Pinpoint the cell where the given text exists, returning its [X, Y] midpoint coordinate. 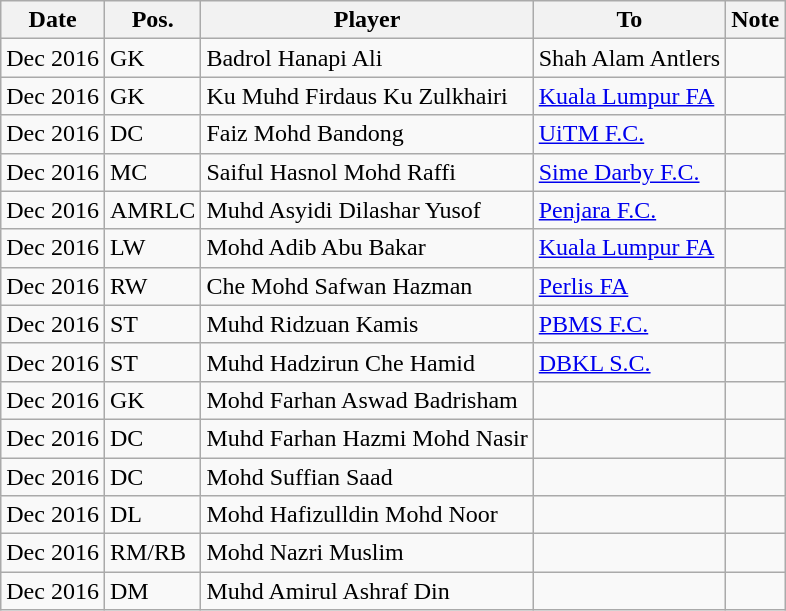
Penjara F.C. [629, 210]
Mohd Suffian Saad [367, 477]
DBKL S.C. [629, 362]
AMRLC [152, 210]
To [629, 20]
RM/RB [152, 553]
Ku Muhd Firdaus Ku Zulkhairi [367, 96]
DL [152, 515]
Date [53, 20]
Faiz Mohd Bandong [367, 134]
MC [152, 172]
Pos. [152, 20]
Mohd Hafizulldin Mohd Noor [367, 515]
RW [152, 286]
Muhd Amirul Ashraf Din [367, 591]
Player [367, 20]
Note [756, 20]
Muhd Asyidi Dilashar Yusof [367, 210]
PBMS F.C. [629, 324]
Shah Alam Antlers [629, 58]
Saiful Hasnol Mohd Raffi [367, 172]
Mohd Farhan Aswad Badrisham [367, 400]
Mohd Nazri Muslim [367, 553]
Muhd Hadzirun Che Hamid [367, 362]
Sime Darby F.C. [629, 172]
DM [152, 591]
Mohd Adib Abu Bakar [367, 248]
Perlis FA [629, 286]
Che Mohd Safwan Hazman [367, 286]
LW [152, 248]
Muhd Farhan Hazmi Mohd Nasir [367, 438]
Badrol Hanapi Ali [367, 58]
Muhd Ridzuan Kamis [367, 324]
UiTM F.C. [629, 134]
